Locate the cell with the specified text and output its [x, y] center coordinate. 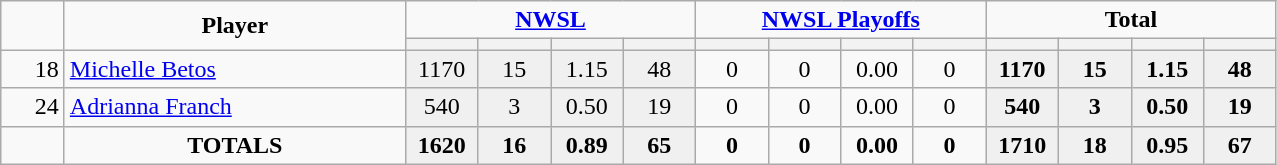
1620 [442, 145]
67 [1240, 145]
Total [1131, 20]
NWSL Playoffs [841, 20]
1710 [1022, 145]
Player [234, 26]
Michelle Betos [234, 69]
TOTALS [234, 145]
0.95 [1168, 145]
16 [514, 145]
0.89 [586, 145]
65 [660, 145]
Adrianna Franch [234, 107]
NWSL [550, 20]
24 [33, 107]
